Determine the [x, y] coordinate at the center of the cell enclosing the given text.  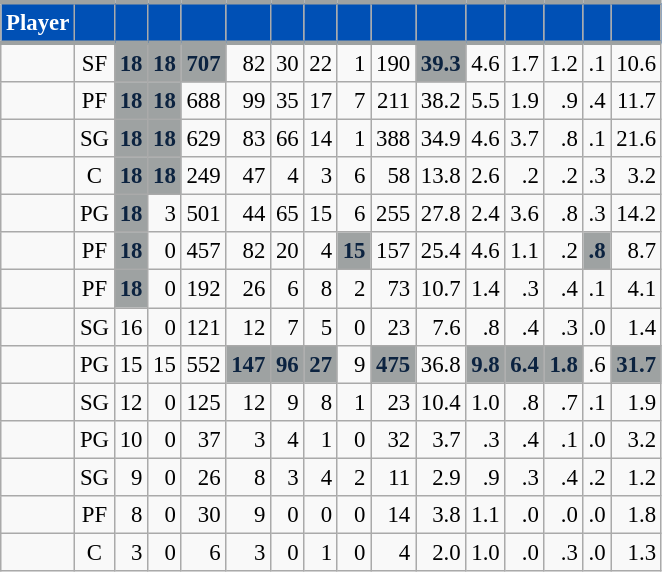
66 [288, 139]
65 [288, 214]
17 [320, 101]
249 [204, 176]
2.6 [486, 176]
21.6 [636, 139]
27 [320, 364]
2.0 [441, 552]
3.8 [441, 515]
2.4 [486, 214]
20 [288, 251]
457 [204, 251]
32 [394, 439]
688 [204, 101]
255 [394, 214]
14.2 [636, 214]
1.7 [524, 62]
6.4 [524, 364]
157 [394, 251]
25.4 [441, 251]
11.7 [636, 101]
99 [248, 101]
.6 [597, 364]
10 [130, 439]
38.2 [441, 101]
501 [204, 214]
125 [204, 402]
190 [394, 62]
58 [394, 176]
121 [204, 327]
9.8 [486, 364]
27.8 [441, 214]
10.7 [441, 289]
39.3 [441, 62]
629 [204, 139]
2.9 [441, 477]
8.7 [636, 251]
37 [204, 439]
13.8 [441, 176]
96 [288, 364]
3.6 [524, 214]
7.6 [441, 327]
73 [394, 289]
35 [288, 101]
47 [248, 176]
83 [248, 139]
.7 [564, 402]
31.7 [636, 364]
SF [95, 62]
11 [394, 477]
10.6 [636, 62]
707 [204, 62]
192 [204, 289]
Player [38, 22]
5 [320, 327]
552 [204, 364]
475 [394, 364]
388 [394, 139]
211 [394, 101]
34.9 [441, 139]
22 [320, 62]
10.4 [441, 402]
4.1 [636, 289]
5.5 [486, 101]
147 [248, 364]
44 [248, 214]
36.8 [441, 364]
1.3 [636, 552]
16 [130, 327]
